Search for the cell housing the specified text and yield its [X, Y] center coordinate. 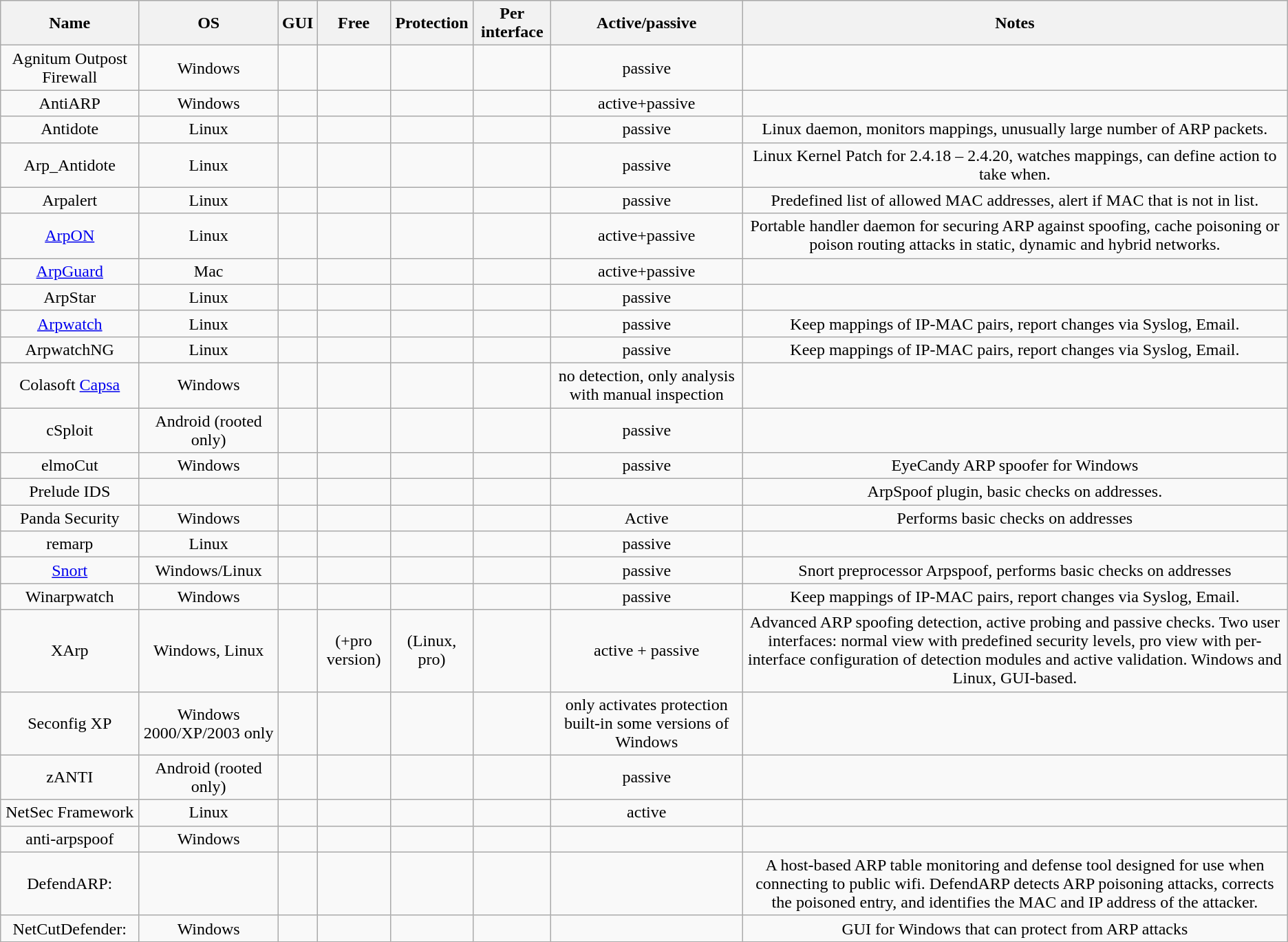
Portable handler daemon for securing ARP against spoofing, cache poisoning or poison routing attacks in static, dynamic and hybrid networks. [1016, 235]
NetSec Framework [70, 813]
active + passive [647, 651]
Windows, Linux [209, 651]
Prelude IDS [70, 492]
Winarpwatch [70, 597]
Predefined list of allowed MAC addresses, alert if MAC that is not in list. [1016, 200]
Windows/Linux [209, 570]
Active [647, 518]
Arp_Antidote [70, 165]
ArpGuard [70, 271]
remarp [70, 544]
(+pro version) [354, 651]
Seconfig XP [70, 723]
only activates protection built-in some versions of Windows [647, 723]
Linux Kernel Patch for 2.4.18 – 2.4.20, watches mappings, can define action to take when. [1016, 165]
Antidote [70, 129]
Mac [209, 271]
elmoCut [70, 466]
anti-arpspoof [70, 839]
zANTI [70, 778]
Agnitum Outpost Firewall [70, 67]
ArpSpoof plugin, basic checks on addresses. [1016, 492]
Performs basic checks on addresses [1016, 518]
no detection, only analysis with manual inspection [647, 385]
Free [354, 23]
GUI for Windows that can protect from ARP attacks [1016, 928]
Notes [1016, 23]
Arpalert [70, 200]
Colasoft Capsa [70, 385]
(Linux, pro) [431, 651]
active [647, 813]
XArp [70, 651]
Active/passive [647, 23]
Snort [70, 570]
Protection [431, 23]
Panda Security [70, 518]
Snort preprocessor Arpspoof, performs basic checks on addresses [1016, 570]
cSploit [70, 429]
DefendARP: [70, 884]
AntiARP [70, 103]
OS [209, 23]
NetCutDefender: [70, 928]
ArpStar [70, 297]
Name [70, 23]
Per interface [512, 23]
Windows 2000/XP/2003 only [209, 723]
ArpON [70, 235]
Linux daemon, monitors mappings, unusually large number of ARP packets. [1016, 129]
ArpwatchNG [70, 350]
EyeCandy ARP spoofer for Windows [1016, 466]
Arpwatch [70, 323]
GUI [298, 23]
